Output the (x, y) coordinate of the center of the cell containing the given text.  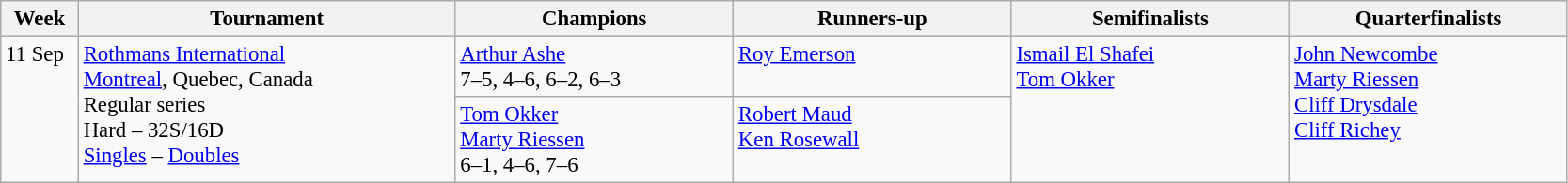
Tournament (267, 19)
Rothmans International Montreal, Quebec, CanadaRegular seriesHard – 32S/16DSingles – Doubles (267, 110)
Tom Okker Marty Riessen6–1, 4–6, 7–6 (594, 140)
11 Sep (40, 110)
Arthur Ashe7–5, 4–6, 6–2, 6–3 (594, 68)
Quarterfinalists (1429, 19)
Champions (594, 19)
Semifinalists (1150, 19)
John Newcombe Marty Riessen Cliff Drysdale Cliff Richey (1429, 110)
Week (40, 19)
Roy Emerson (873, 68)
Runners-up (873, 19)
Ismail El Shafei Tom Okker (1150, 110)
Robert Maud Ken Rosewall (873, 140)
